Find where the given text appears and provide that cell's center as (X, Y) coordinate. 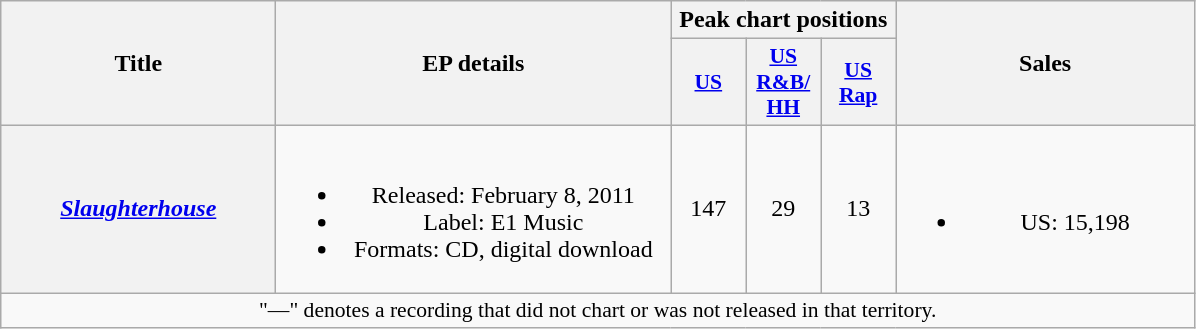
US Rap (858, 82)
Released: February 8, 2011Label: E1 MusicFormats: CD, digital download (474, 208)
EP details (474, 64)
US (708, 82)
US R&B/HH (784, 82)
"—" denotes a recording that did not chart or was not released in that territory. (598, 310)
147 (708, 208)
Sales (1046, 64)
US: 15,198 (1046, 208)
Slaughterhouse (138, 208)
Title (138, 64)
13 (858, 208)
29 (784, 208)
Peak chart positions (784, 20)
